Search for the cell housing the specified text and yield its (x, y) center coordinate. 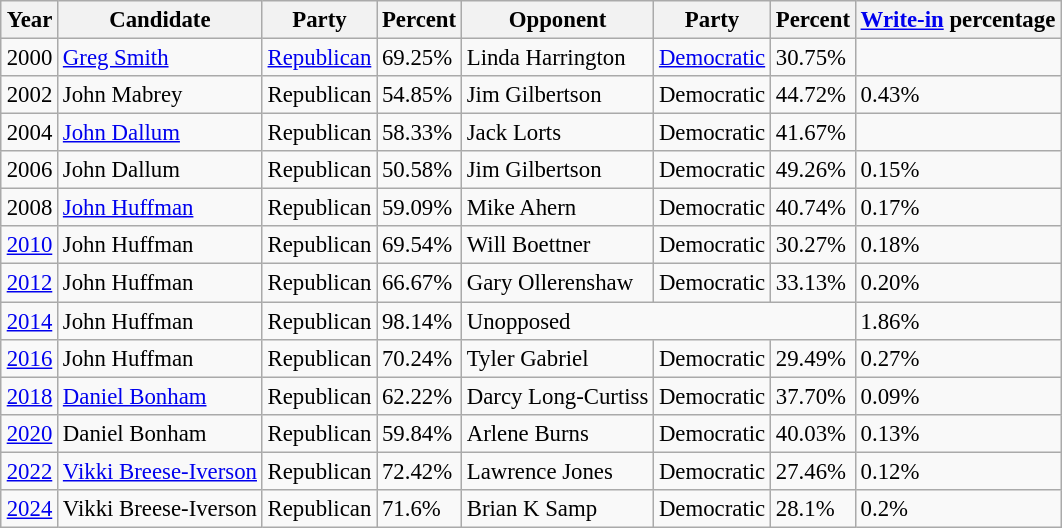
54.85% (420, 95)
Gary Ollerenshaw (557, 283)
2004 (29, 133)
Candidate (160, 20)
33.13% (812, 283)
Tyler Gabriel (557, 358)
69.54% (420, 245)
John Mabrey (160, 95)
72.42% (420, 471)
Will Boettner (557, 245)
2020 (29, 433)
Write-in percentage (958, 20)
2006 (29, 170)
58.33% (420, 133)
0.17% (958, 208)
44.72% (812, 95)
37.70% (812, 396)
59.09% (420, 208)
Darcy Long-Curtiss (557, 396)
62.22% (420, 396)
Jack Lorts (557, 133)
66.67% (420, 283)
0.12% (958, 471)
40.03% (812, 433)
0.18% (958, 245)
70.24% (420, 358)
50.58% (420, 170)
Year (29, 20)
40.74% (812, 208)
0.13% (958, 433)
71.6% (420, 508)
Brian K Samp (557, 508)
69.25% (420, 57)
2016 (29, 358)
Unopposed (658, 321)
49.26% (812, 170)
59.84% (420, 433)
Linda Harrington (557, 57)
29.49% (812, 358)
0.09% (958, 396)
0.15% (958, 170)
0.43% (958, 95)
28.1% (812, 508)
Mike Ahern (557, 208)
Arlene Burns (557, 433)
27.46% (812, 471)
30.27% (812, 245)
30.75% (812, 57)
2014 (29, 321)
2012 (29, 283)
2024 (29, 508)
0.27% (958, 358)
2010 (29, 245)
0.2% (958, 508)
2008 (29, 208)
41.67% (812, 133)
Opponent (557, 20)
2000 (29, 57)
2022 (29, 471)
2018 (29, 396)
98.14% (420, 321)
1.86% (958, 321)
2002 (29, 95)
0.20% (958, 283)
Greg Smith (160, 57)
Lawrence Jones (557, 471)
